For the text-containing cell, return its midpoint in (X, Y) coordinate format. 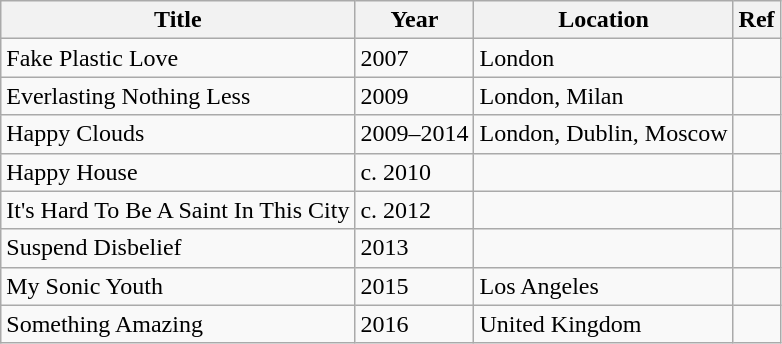
Something Amazing (178, 324)
c. 2010 (414, 172)
2009–2014 (414, 134)
London (604, 58)
Year (414, 20)
c. 2012 (414, 210)
2016 (414, 324)
Suspend Disbelief (178, 248)
Happy Clouds (178, 134)
2013 (414, 248)
Everlasting Nothing Less (178, 96)
Location (604, 20)
Happy House (178, 172)
United Kingdom (604, 324)
My Sonic Youth (178, 286)
Los Angeles (604, 286)
London, Milan (604, 96)
2009 (414, 96)
2007 (414, 58)
London, Dublin, Moscow (604, 134)
Ref (756, 20)
It's Hard To Be A Saint In This City (178, 210)
Title (178, 20)
Fake Plastic Love (178, 58)
2015 (414, 286)
